For the text-containing cell, return its midpoint in (x, y) coordinate format. 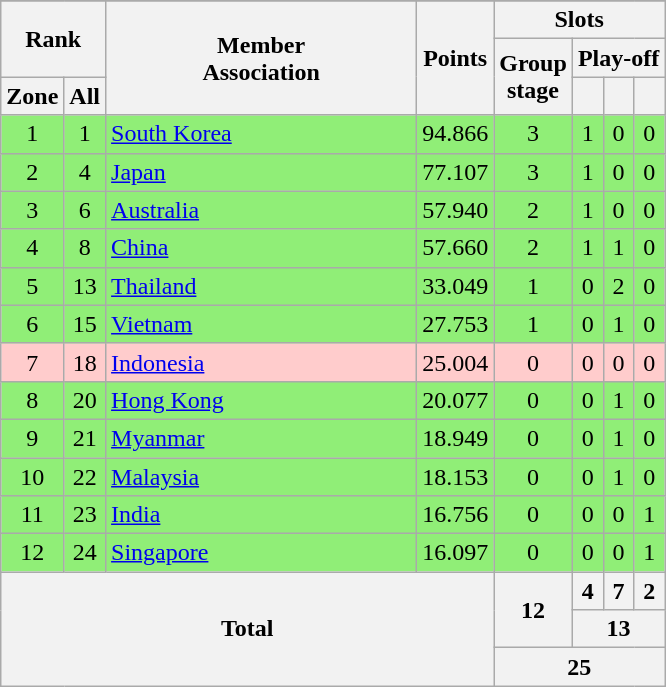
China (262, 248)
20.077 (456, 400)
16.756 (456, 515)
MemberAssociation (262, 58)
9 (32, 438)
57.940 (456, 210)
25 (580, 667)
18.949 (456, 438)
Malaysia (262, 477)
77.107 (456, 172)
Total (248, 629)
All (85, 96)
Hong Kong (262, 400)
Points (456, 58)
94.866 (456, 134)
57.660 (456, 248)
Myanmar (262, 438)
15 (85, 324)
Singapore (262, 553)
Groupstage (534, 77)
5 (32, 286)
Vietnam (262, 324)
23 (85, 515)
33.049 (456, 286)
Zone (32, 96)
Japan (262, 172)
Rank (54, 39)
22 (85, 477)
Indonesia (262, 362)
India (262, 515)
16.097 (456, 553)
25.004 (456, 362)
24 (85, 553)
South Korea (262, 134)
Thailand (262, 286)
11 (32, 515)
10 (32, 477)
Slots (580, 20)
18 (85, 362)
21 (85, 438)
20 (85, 400)
18.153 (456, 477)
Australia (262, 210)
Play-off (618, 58)
27.753 (456, 324)
